Find where the given text appears and provide that cell's center as (x, y) coordinate. 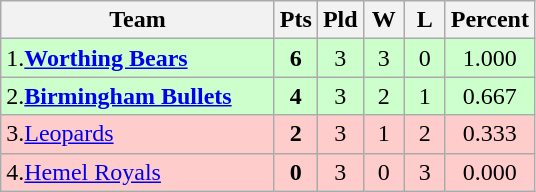
2.Birmingham Bullets (138, 96)
L (424, 20)
Team (138, 20)
Pts (296, 20)
3.Leopards (138, 134)
6 (296, 58)
1.000 (490, 58)
4.Hemel Royals (138, 172)
W (384, 20)
Pld (340, 20)
0.667 (490, 96)
0.333 (490, 134)
1.Worthing Bears (138, 58)
0.000 (490, 172)
Percent (490, 20)
4 (296, 96)
